Scan for the cell matching the given text and deliver its [x, y] coordinate at center. 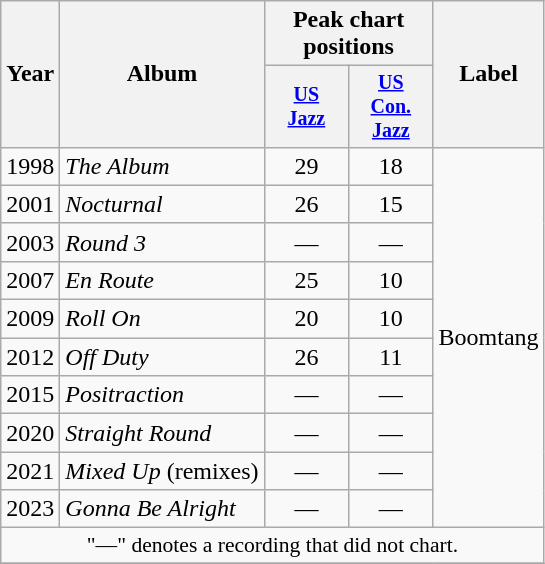
18 [391, 166]
Straight Round [162, 433]
Round 3 [162, 242]
Boomtang [488, 338]
Off Duty [162, 357]
2023 [30, 509]
25 [306, 280]
Peak chart positions [348, 34]
2003 [30, 242]
USJazz [306, 106]
Label [488, 74]
USCon.Jazz [391, 106]
Mixed Up (remixes) [162, 471]
2007 [30, 280]
1998 [30, 166]
Album [162, 74]
Positraction [162, 395]
15 [391, 204]
The Album [162, 166]
11 [391, 357]
2001 [30, 204]
20 [306, 319]
Roll On [162, 319]
2015 [30, 395]
2021 [30, 471]
2012 [30, 357]
29 [306, 166]
"—" denotes a recording that did not chart. [272, 546]
2020 [30, 433]
Year [30, 74]
Nocturnal [162, 204]
En Route [162, 280]
2009 [30, 319]
Gonna Be Alright [162, 509]
